Find where the given text appears and provide that cell's center as (X, Y) coordinate. 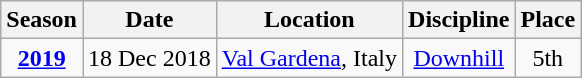
Season (42, 20)
Discipline (459, 20)
Place (548, 20)
2019 (42, 58)
5th (548, 58)
18 Dec 2018 (149, 58)
Val Gardena, Italy (309, 58)
Downhill (459, 58)
Location (309, 20)
Date (149, 20)
